For the text-containing cell, return its midpoint in (X, Y) coordinate format. 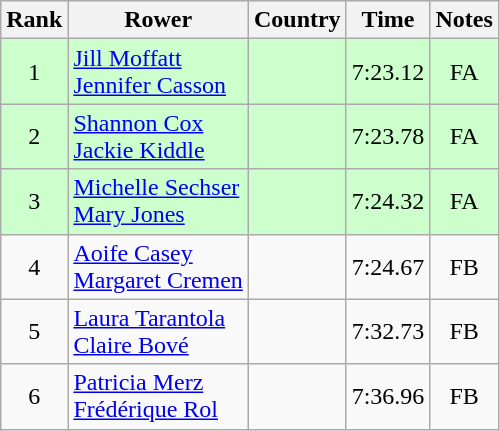
3 (34, 202)
Aoife CaseyMargaret Cremen (158, 266)
Rower (158, 20)
Laura TarantolaClaire Bové (158, 332)
Country (297, 20)
2 (34, 136)
4 (34, 266)
Shannon CoxJackie Kiddle (158, 136)
7:32.73 (388, 332)
7:36.96 (388, 396)
7:23.78 (388, 136)
Time (388, 20)
Jill MoffattJennifer Casson (158, 72)
Rank (34, 20)
1 (34, 72)
5 (34, 332)
Patricia MerzFrédérique Rol (158, 396)
6 (34, 396)
7:23.12 (388, 72)
Notes (464, 20)
Michelle SechserMary Jones (158, 202)
7:24.67 (388, 266)
7:24.32 (388, 202)
